Capture the cell that displays the provided text and extract its [x, y] central coordinate. 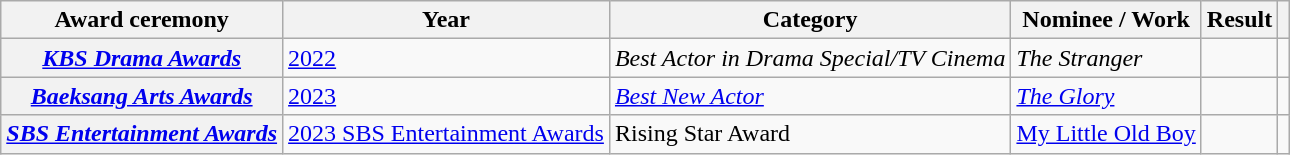
Award ceremony [142, 20]
KBS Drama Awards [142, 58]
2023 [446, 96]
My Little Old Boy [1106, 134]
2023 SBS Entertainment Awards [446, 134]
Best Actor in Drama Special/TV Cinema [810, 58]
Rising Star Award [810, 134]
The Glory [1106, 96]
Baeksang Arts Awards [142, 96]
SBS Entertainment Awards [142, 134]
Nominee / Work [1106, 20]
Result [1239, 20]
Category [810, 20]
2022 [446, 58]
Year [446, 20]
Best New Actor [810, 96]
The Stranger [1106, 58]
